Detect which cell encompasses the target text, then output its (x, y) center coordinate. 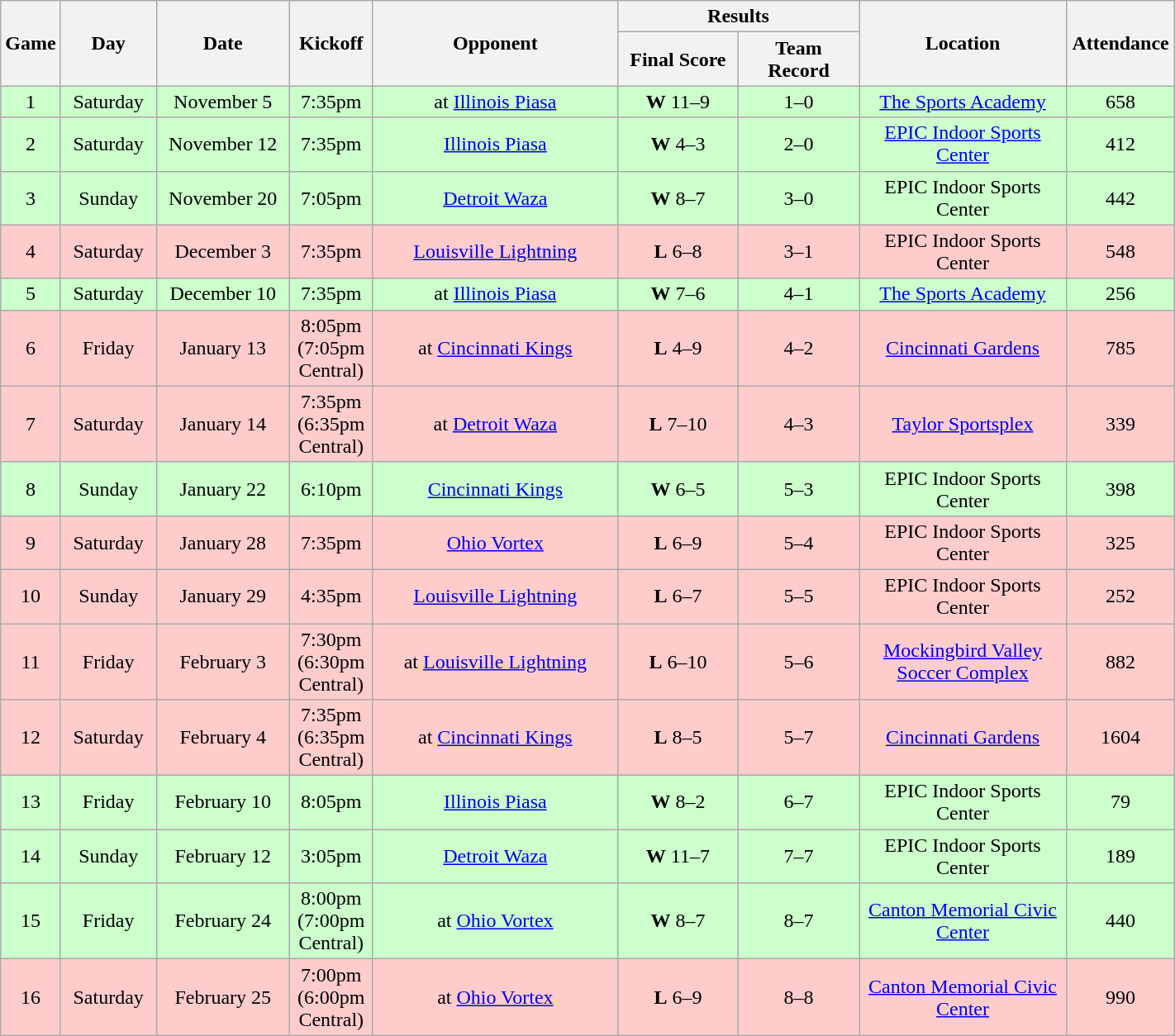
440 (1120, 921)
548 (1120, 251)
9 (31, 542)
8:05pm (331, 803)
12 (31, 738)
7:00pm(6:00pm Central) (331, 997)
6–7 (798, 803)
Ohio Vortex (495, 542)
W 7–6 (678, 294)
8 (31, 489)
5–5 (798, 596)
11 (31, 661)
January 14 (223, 424)
November 20 (223, 198)
189 (1120, 856)
W 6–5 (678, 489)
January 28 (223, 542)
at Detroit Waza (495, 424)
339 (1120, 424)
5–3 (798, 489)
10 (31, 596)
Cincinnati Kings (495, 489)
4–2 (798, 348)
8:00pm(7:00pm Central) (331, 921)
L 7–10 (678, 424)
3:05pm (331, 856)
February 3 (223, 661)
252 (1120, 596)
3–1 (798, 251)
398 (1120, 489)
W 4–3 (678, 144)
Opponent (495, 43)
December 3 (223, 251)
Day (108, 43)
February 25 (223, 997)
January 29 (223, 596)
Results (738, 17)
7:30pm(6:30pm Central) (331, 661)
February 4 (223, 738)
412 (1120, 144)
8–7 (798, 921)
8–8 (798, 997)
785 (1120, 348)
Taylor Sportsplex (963, 424)
W 8–2 (678, 803)
January 22 (223, 489)
4 (31, 251)
February 24 (223, 921)
1604 (1120, 738)
990 (1120, 997)
1–0 (798, 102)
16 (31, 997)
325 (1120, 542)
Team Record (798, 59)
W 11–9 (678, 102)
7 (31, 424)
7:05pm (331, 198)
442 (1120, 198)
Final Score (678, 59)
658 (1120, 102)
L 6–10 (678, 661)
Attendance (1120, 43)
4–1 (798, 294)
W 11–7 (678, 856)
November 5 (223, 102)
7–7 (798, 856)
January 13 (223, 348)
15 (31, 921)
1 (31, 102)
6:10pm (331, 489)
5–4 (798, 542)
at Louisville Lightning (495, 661)
6 (31, 348)
Mockingbird Valley Soccer Complex (963, 661)
256 (1120, 294)
Location (963, 43)
4–3 (798, 424)
2 (31, 144)
L 4–9 (678, 348)
L 6–7 (678, 596)
November 12 (223, 144)
5 (31, 294)
13 (31, 803)
L 6–8 (678, 251)
3–0 (798, 198)
February 10 (223, 803)
5–6 (798, 661)
5–7 (798, 738)
882 (1120, 661)
Kickoff (331, 43)
14 (31, 856)
79 (1120, 803)
2–0 (798, 144)
December 10 (223, 294)
4:35pm (331, 596)
L 8–5 (678, 738)
February 12 (223, 856)
Game (31, 43)
Date (223, 43)
3 (31, 198)
8:05pm(7:05pm Central) (331, 348)
